Extract the [x, y] coordinate from the center of the cell holding the provided text.  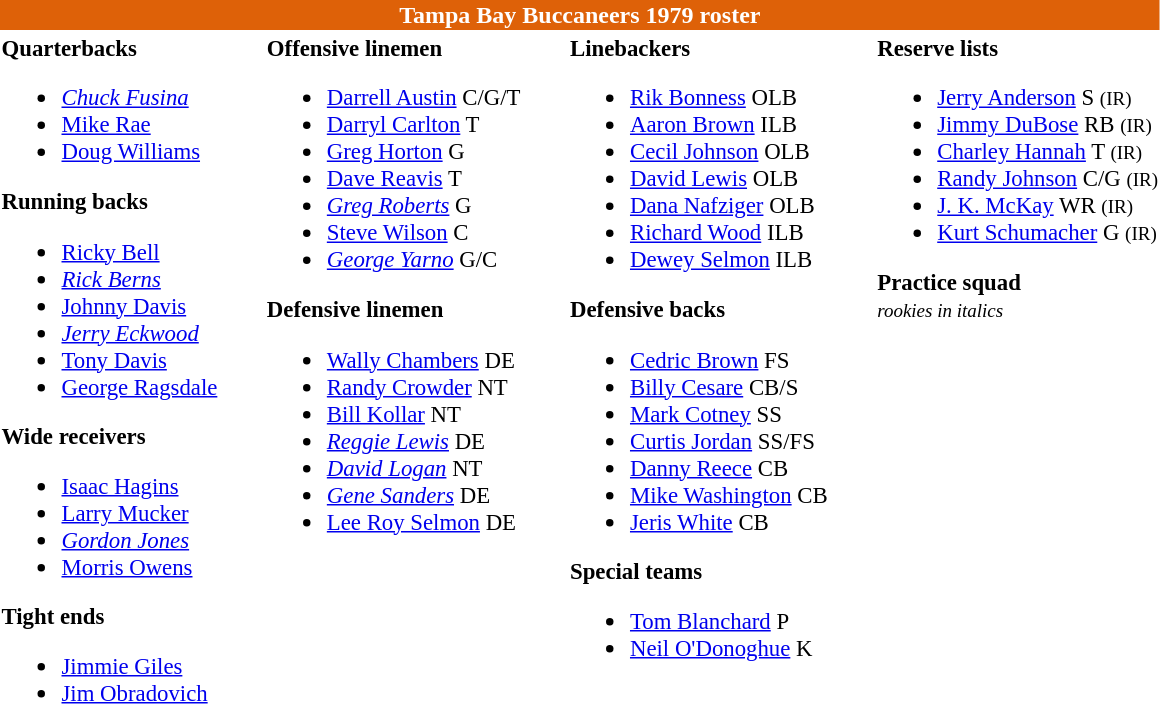
Tampa Bay Buccaneers 1979 roster [580, 15]
